Scan for the cell matching the given text and deliver its [X, Y] coordinate at center. 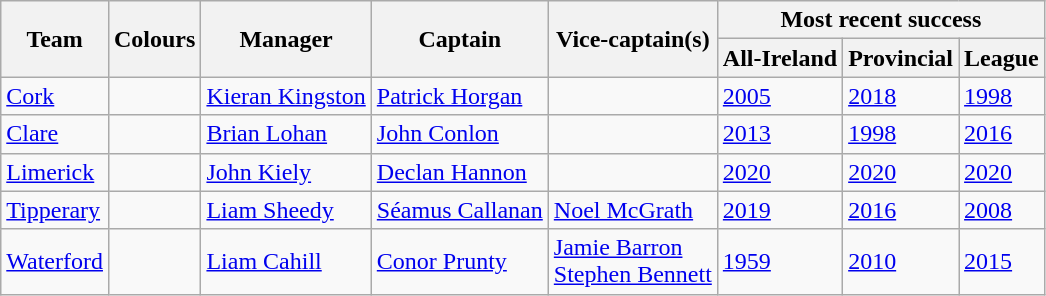
John Kiely [286, 172]
1959 [780, 262]
Conor Prunty [460, 262]
League [1002, 58]
Liam Sheedy [286, 210]
Clare [55, 134]
2010 [901, 262]
Jamie BarronStephen Bennett [632, 262]
Limerick [55, 172]
Tipperary [55, 210]
Waterford [55, 262]
2015 [1002, 262]
Most recent success [880, 20]
Provincial [901, 58]
Vice-captain(s) [632, 39]
Manager [286, 39]
2018 [901, 96]
Liam Cahill [286, 262]
John Conlon [460, 134]
2013 [780, 134]
All-Ireland [780, 58]
Colours [154, 39]
Team [55, 39]
Brian Lohan [286, 134]
2005 [780, 96]
Patrick Horgan [460, 96]
Declan Hannon [460, 172]
Séamus Callanan [460, 210]
Cork [55, 96]
Captain [460, 39]
2019 [780, 210]
Noel McGrath [632, 210]
2008 [1002, 210]
Kieran Kingston [286, 96]
